Detect which cell encompasses the target text, then output its (X, Y) center coordinate. 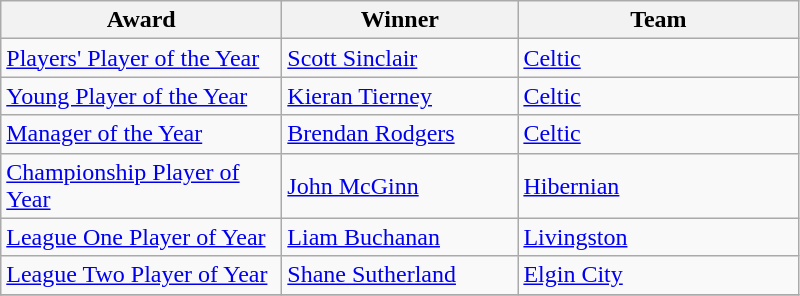
Winner (400, 20)
League Two Player of Year (142, 275)
Scott Sinclair (400, 58)
Brendan Rodgers (400, 134)
Elgin City (658, 275)
Young Player of the Year (142, 96)
Hibernian (658, 186)
Shane Sutherland (400, 275)
Team (658, 20)
League One Player of Year (142, 237)
Liam Buchanan (400, 237)
Livingston (658, 237)
Award (142, 20)
Kieran Tierney (400, 96)
John McGinn (400, 186)
Championship Player of Year (142, 186)
Players' Player of the Year (142, 58)
Manager of the Year (142, 134)
